Return the [x, y] coordinate for the center point of the cell that contains the specified text.  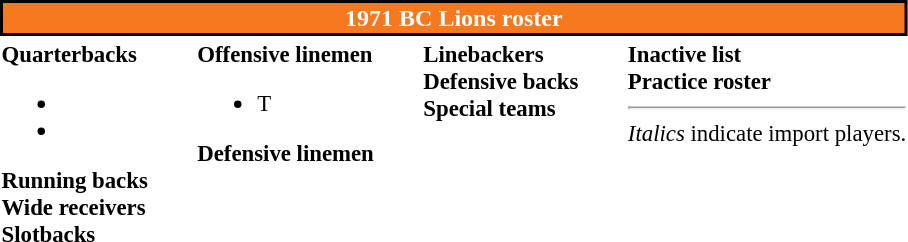
1971 BC Lions roster [454, 18]
